Capture the cell that displays the provided text and extract its [X, Y] central coordinate. 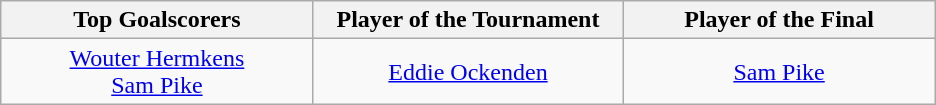
Eddie Ockenden [468, 72]
Player of the Tournament [468, 20]
Top Goalscorers [156, 20]
Player of the Final [780, 20]
Wouter Hermkens Sam Pike [156, 72]
Sam Pike [780, 72]
